Identify which cell holds the provided text, then report its (x, y) central coordinate. 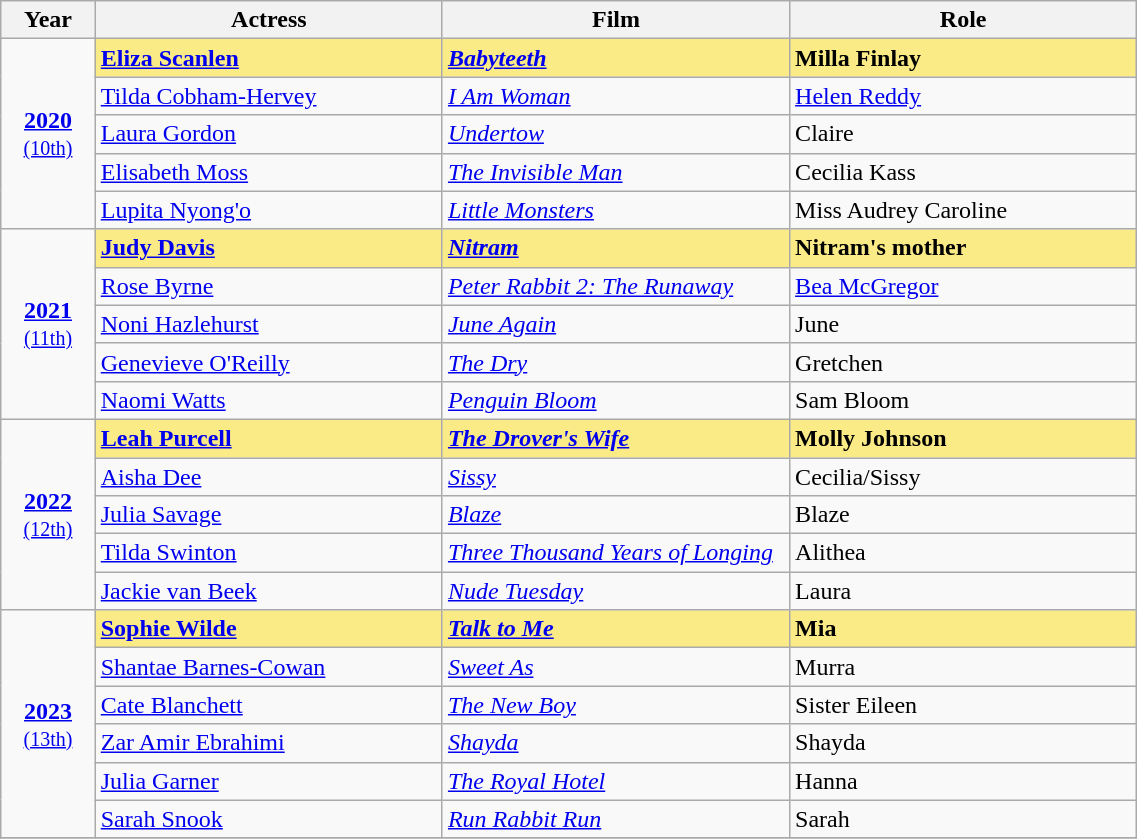
Julia Garner (268, 781)
Sam Bloom (964, 400)
The Drover's Wife (616, 438)
I Am Woman (616, 96)
Tilda Swinton (268, 553)
Laura Gordon (268, 134)
Mia (964, 629)
Jackie van Beek (268, 591)
Genevieve O'Reilly (268, 362)
Noni Hazlehurst (268, 324)
Nude Tuesday (616, 591)
Actress (268, 20)
Judy Davis (268, 248)
Laura (964, 591)
Sarah (964, 819)
Zar Amir Ebrahimi (268, 743)
Sissy (616, 477)
Role (964, 20)
The Royal Hotel (616, 781)
Cecilia Kass (964, 172)
2021(11th) (48, 324)
2020(10th) (48, 134)
Babyteeth (616, 58)
Penguin Bloom (616, 400)
Murra (964, 667)
Julia Savage (268, 515)
Sarah Snook (268, 819)
Undertow (616, 134)
Little Monsters (616, 210)
Sophie Wilde (268, 629)
Milla Finlay (964, 58)
Run Rabbit Run (616, 819)
June (964, 324)
Sweet As (616, 667)
Nitram's mother (964, 248)
Talk to Me (616, 629)
Eliza Scanlen (268, 58)
Bea McGregor (964, 286)
Shantae Barnes-Cowan (268, 667)
Nitram (616, 248)
Elisabeth Moss (268, 172)
Claire (964, 134)
Tilda Cobham-Hervey (268, 96)
The New Boy (616, 705)
Naomi Watts (268, 400)
2022(12th) (48, 514)
Gretchen (964, 362)
Rose Byrne (268, 286)
Leah Purcell (268, 438)
Three Thousand Years of Longing (616, 553)
The Dry (616, 362)
The Invisible Man (616, 172)
June Again (616, 324)
Lupita Nyong'o (268, 210)
Molly Johnson (964, 438)
Hanna (964, 781)
Year (48, 20)
Cecilia/Sissy (964, 477)
Helen Reddy (964, 96)
Peter Rabbit 2: The Runaway (616, 286)
Aisha Dee (268, 477)
Cate Blanchett (268, 705)
Film (616, 20)
Miss Audrey Caroline (964, 210)
Alithea (964, 553)
2023(13th) (48, 724)
Sister Eileen (964, 705)
